Identify which cell holds the provided text, then report its (x, y) central coordinate. 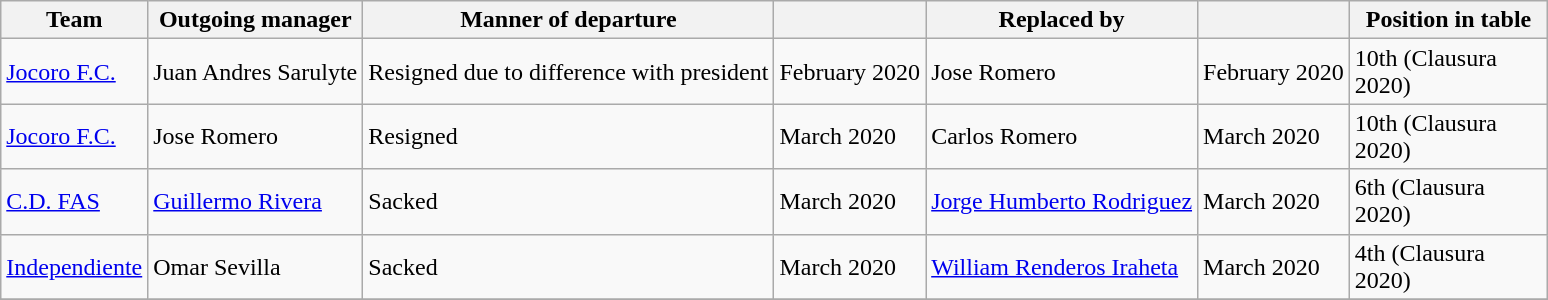
Manner of departure (568, 20)
Resigned (568, 136)
C.D. FAS (74, 202)
William Renderos Iraheta (1062, 266)
Jorge Humberto Rodriguez (1062, 202)
Juan Andres Sarulyte (256, 72)
Resigned due to difference with president (568, 72)
Replaced by (1062, 20)
Carlos Romero (1062, 136)
Guillermo Rivera (256, 202)
Position in table (1448, 20)
4th (Clausura 2020) (1448, 266)
Independiente (74, 266)
6th (Clausura 2020) (1448, 202)
Outgoing manager (256, 20)
Omar Sevilla (256, 266)
Team (74, 20)
